Return (X, Y) of the center of cell containing provided text 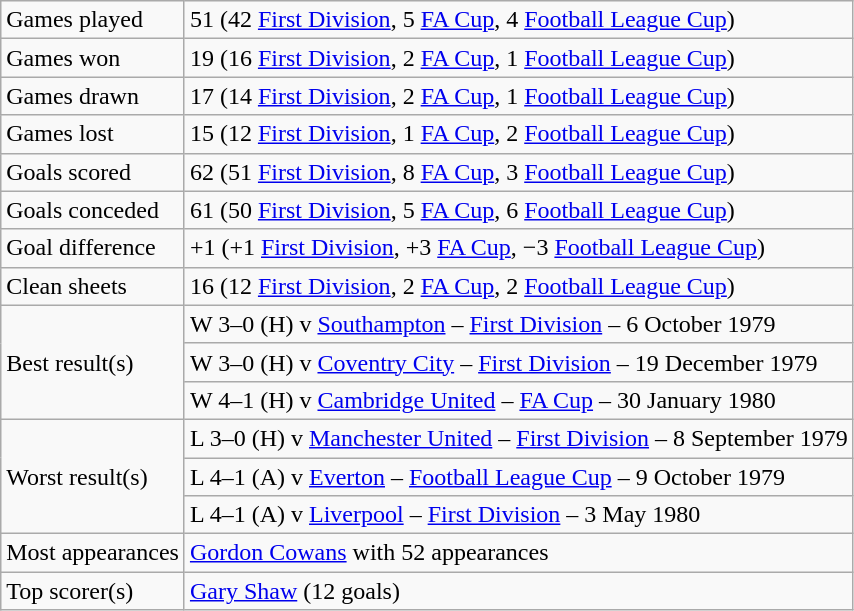
W 4–1 (H) v Cambridge United – FA Cup – 30 January 1980 (518, 400)
17 (14 First Division, 2 FA Cup, 1 Football League Cup) (518, 96)
Games played (93, 20)
Best result(s) (93, 362)
61 (50 First Division, 5 FA Cup, 6 Football League Cup) (518, 210)
Games won (93, 58)
Top scorer(s) (93, 591)
15 (12 First Division, 1 FA Cup, 2 Football League Cup) (518, 134)
19 (16 First Division, 2 FA Cup, 1 Football League Cup) (518, 58)
W 3–0 (H) v Coventry City – First Division – 19 December 1979 (518, 362)
W 3–0 (H) v Southampton – First Division – 6 October 1979 (518, 324)
+1 (+1 First Division, +3 FA Cup, −3 Football League Cup) (518, 248)
L 4–1 (A) v Everton – Football League Cup – 9 October 1979 (518, 477)
L 3–0 (H) v Manchester United – First Division – 8 September 1979 (518, 438)
Worst result(s) (93, 476)
Goal difference (93, 248)
Gordon Cowans with 52 appearances (518, 553)
Games lost (93, 134)
Goals scored (93, 172)
Games drawn (93, 96)
16 (12 First Division, 2 FA Cup, 2 Football League Cup) (518, 286)
Most appearances (93, 553)
Clean sheets (93, 286)
51 (42 First Division, 5 FA Cup, 4 Football League Cup) (518, 20)
L 4–1 (A) v Liverpool – First Division – 3 May 1980 (518, 515)
62 (51 First Division, 8 FA Cup, 3 Football League Cup) (518, 172)
Gary Shaw (12 goals) (518, 591)
Goals conceded (93, 210)
